From the cell containing the given text, extract its center point as (x, y) coordinate. 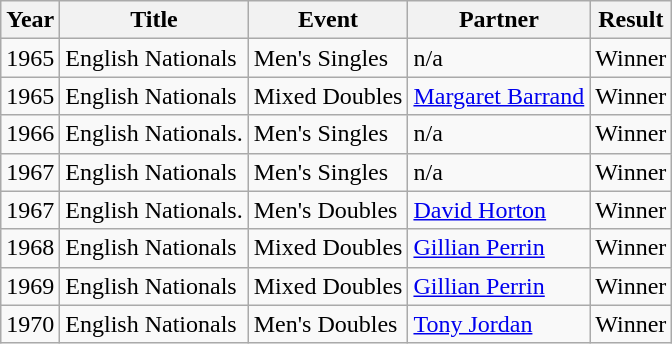
Title (154, 20)
Event (328, 20)
1966 (30, 134)
Partner (499, 20)
Margaret Barrand (499, 96)
1970 (30, 324)
1968 (30, 248)
David Horton (499, 210)
Year (30, 20)
Result (631, 20)
1969 (30, 286)
Tony Jordan (499, 324)
